Scan for the cell matching the given text and deliver its (X, Y) coordinate at center. 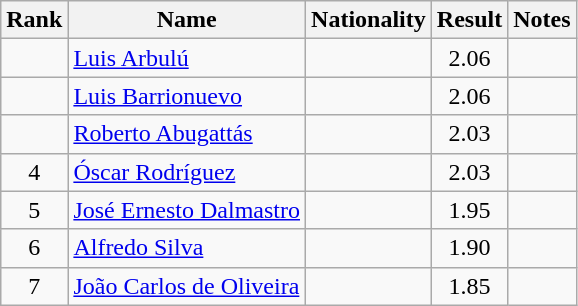
5 (34, 210)
Luis Barrionuevo (187, 96)
João Carlos de Oliveira (187, 286)
Roberto Abugattás (187, 134)
Rank (34, 20)
José Ernesto Dalmastro (187, 210)
Result (469, 20)
7 (34, 286)
Óscar Rodríguez (187, 172)
Name (187, 20)
4 (34, 172)
1.85 (469, 286)
1.95 (469, 210)
Alfredo Silva (187, 248)
1.90 (469, 248)
6 (34, 248)
Notes (542, 20)
Luis Arbulú (187, 58)
Nationality (369, 20)
